Find where the given text appears and provide that cell's center as [X, Y] coordinate. 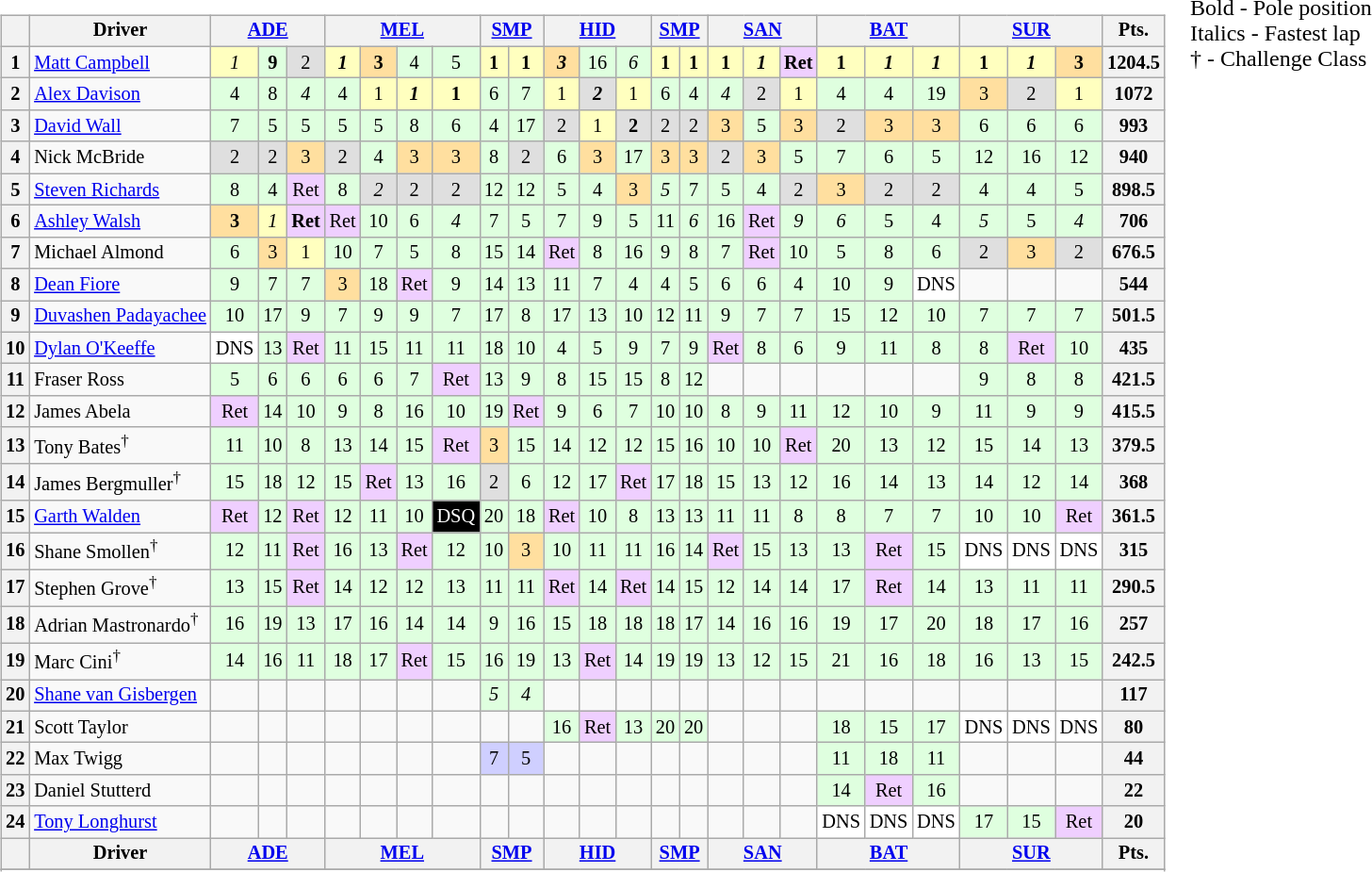
415.5 [1134, 412]
368 [1134, 483]
Dean Fiore [121, 285]
Michael Almond [121, 253]
435 [1134, 348]
117 [1134, 696]
Daniel Stutterd [121, 791]
Tony Bates† [121, 445]
Ashley Walsh [121, 222]
Adrian Mastronardo† [121, 624]
Shane van Gisbergen [121, 696]
993 [1134, 126]
Nick McBride [121, 157]
James Bergmuller† [121, 483]
379.5 [1134, 445]
24 [15, 822]
676.5 [1134, 253]
Marc Cini† [121, 662]
James Abela [121, 412]
501.5 [1134, 317]
44 [1134, 759]
Max Twigg [121, 759]
Scott Taylor [121, 727]
706 [1134, 222]
Steven Richards [121, 189]
898.5 [1134, 189]
242.5 [1134, 662]
Alex Davison [121, 94]
David Wall [121, 126]
Fraser Ross [121, 380]
Dylan O'Keeffe [121, 348]
1072 [1134, 94]
315 [1134, 551]
361.5 [1134, 517]
80 [1134, 727]
Duvashen Padayachee [121, 317]
Stephen Grove† [121, 588]
290.5 [1134, 588]
Garth Walden [121, 517]
23 [15, 791]
Matt Campbell [121, 62]
940 [1134, 157]
Tony Longhurst [121, 822]
257 [1134, 624]
544 [1134, 285]
1204.5 [1134, 62]
DSQ [456, 517]
Shane Smollen† [121, 551]
421.5 [1134, 380]
